Find where the given text appears and provide that cell's center as (x, y) coordinate. 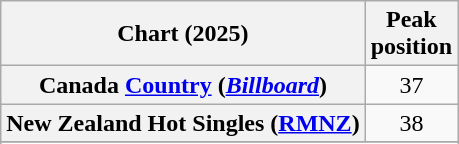
Chart (2025) (183, 34)
37 (411, 85)
38 (411, 123)
Peakposition (411, 34)
Canada Country (Billboard) (183, 85)
New Zealand Hot Singles (RMNZ) (183, 123)
